Pinpoint the cell where the given text exists, returning its (x, y) midpoint coordinate. 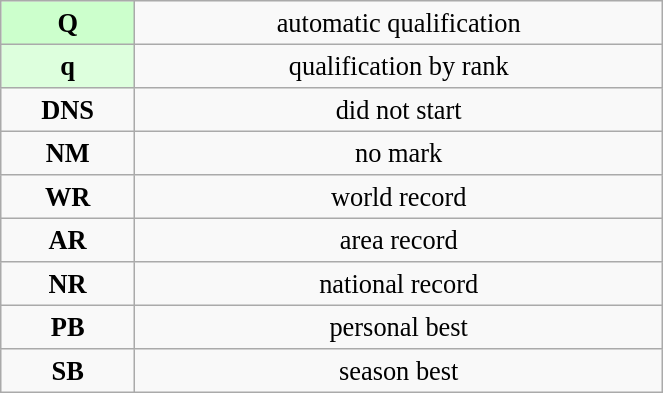
personal best (399, 327)
PB (68, 327)
AR (68, 240)
SB (68, 371)
qualification by rank (399, 66)
Q (68, 22)
season best (399, 371)
did not start (399, 109)
automatic qualification (399, 22)
q (68, 66)
DNS (68, 109)
national record (399, 284)
NM (68, 153)
NR (68, 284)
world record (399, 197)
area record (399, 240)
no mark (399, 153)
WR (68, 197)
